Return [X, Y] of the center of cell containing provided text 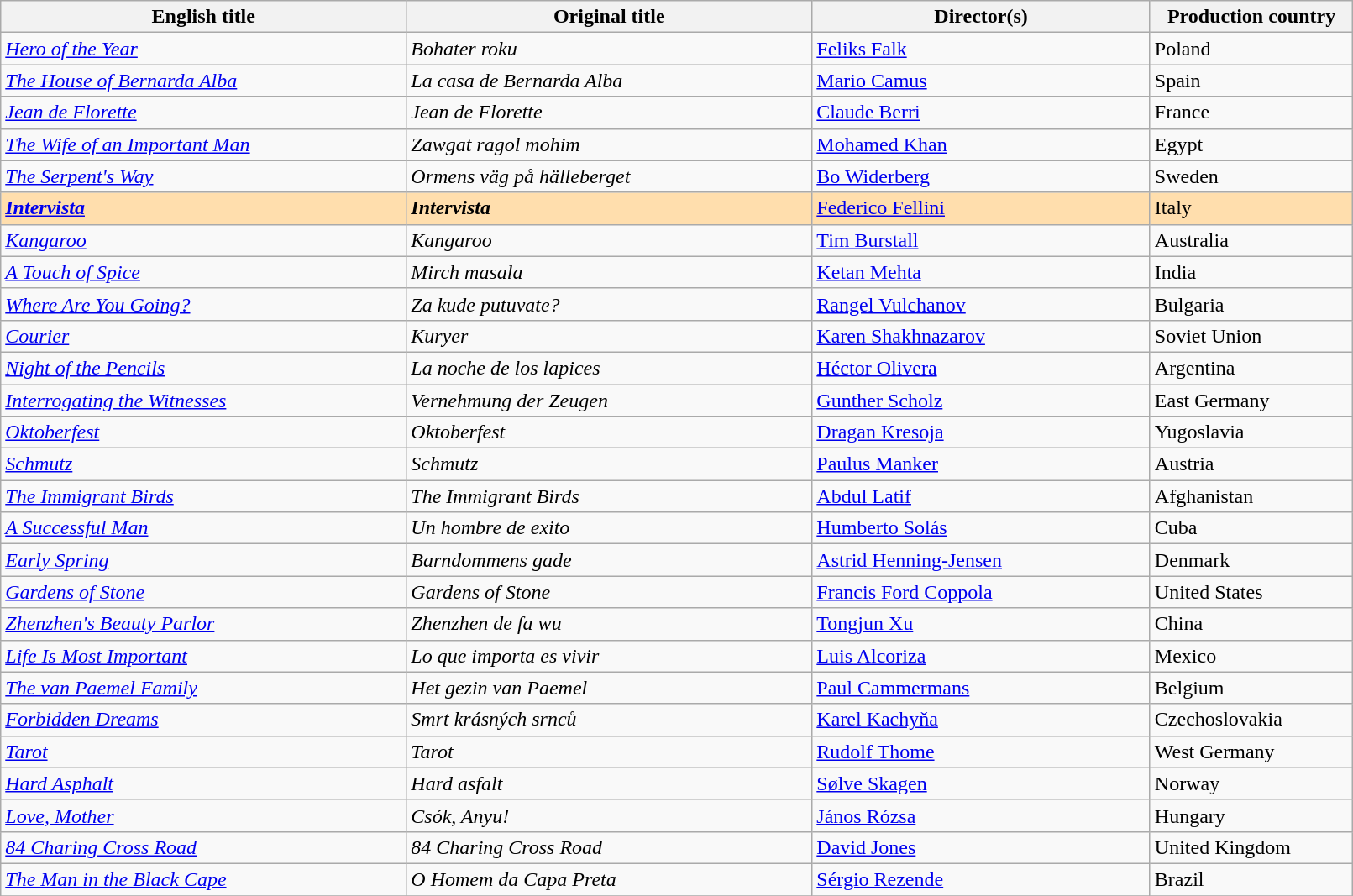
East Germany [1251, 401]
Egypt [1251, 144]
India [1251, 272]
Paul Cammermans [981, 688]
David Jones [981, 847]
A Successful Man [203, 528]
Sweden [1251, 176]
Cuba [1251, 528]
Sølve Skagen [981, 783]
Karel Kachyňa [981, 720]
The Wife of an Important Man [203, 144]
Argentina [1251, 368]
Abdul Latif [981, 496]
Paulus Manker [981, 464]
János Rózsa [981, 815]
Bo Widerberg [981, 176]
Original title [610, 17]
Ketan Mehta [981, 272]
Het gezin van Paemel [610, 688]
Kuryer [610, 336]
Smrt krásných srnců [610, 720]
United Kingdom [1251, 847]
A Touch of Spice [203, 272]
Poland [1251, 49]
Courier [203, 336]
Lo que importa es vivir [610, 656]
Zawgat ragol mohim [610, 144]
Spain [1251, 81]
The van Paemel Family [203, 688]
Bohater roku [610, 49]
Night of the Pencils [203, 368]
Czechoslovakia [1251, 720]
Zhenzhen de fa wu [610, 624]
Brazil [1251, 879]
Za kude putuvate? [610, 304]
Hard Asphalt [203, 783]
France [1251, 113]
English title [203, 17]
Ormens väg på hälleberget [610, 176]
Sérgio Rezende [981, 879]
Tim Burstall [981, 240]
West Germany [1251, 752]
Production country [1251, 17]
Soviet Union [1251, 336]
Love, Mother [203, 815]
Astrid Henning-Jensen [981, 560]
La casa de Bernarda Alba [610, 81]
Rangel Vulchanov [981, 304]
Director(s) [981, 17]
O Homem da Capa Preta [610, 879]
The House of Bernarda Alba [203, 81]
Mirch masala [610, 272]
The Man in the Black Cape [203, 879]
Dragan Kresoja [981, 432]
Australia [1251, 240]
United States [1251, 592]
Luis Alcoriza [981, 656]
Zhenzhen's Beauty Parlor [203, 624]
Csók, Anyu! [610, 815]
Mexico [1251, 656]
The Serpent's Way [203, 176]
Afghanistan [1251, 496]
Un hombre de exito [610, 528]
Where Are You Going? [203, 304]
Gunther Scholz [981, 401]
Feliks Falk [981, 49]
Forbidden Dreams [203, 720]
Claude Berri [981, 113]
Hard asfalt [610, 783]
Karen Shakhnazarov [981, 336]
Belgium [1251, 688]
Federico Fellini [981, 208]
Norway [1251, 783]
Italy [1251, 208]
China [1251, 624]
Hungary [1251, 815]
Life Is Most Important [203, 656]
Mario Camus [981, 81]
Vernehmung der Zeugen [610, 401]
Francis Ford Coppola [981, 592]
Yugoslavia [1251, 432]
Austria [1251, 464]
Rudolf Thome [981, 752]
Bulgaria [1251, 304]
Interrogating the Witnesses [203, 401]
Hero of the Year [203, 49]
Humberto Solás [981, 528]
Denmark [1251, 560]
Barndommens gade [610, 560]
Mohamed Khan [981, 144]
Early Spring [203, 560]
Tongjun Xu [981, 624]
La noche de los lapices [610, 368]
Héctor Olivera [981, 368]
